Search for the cell housing the specified text and yield its (X, Y) center coordinate. 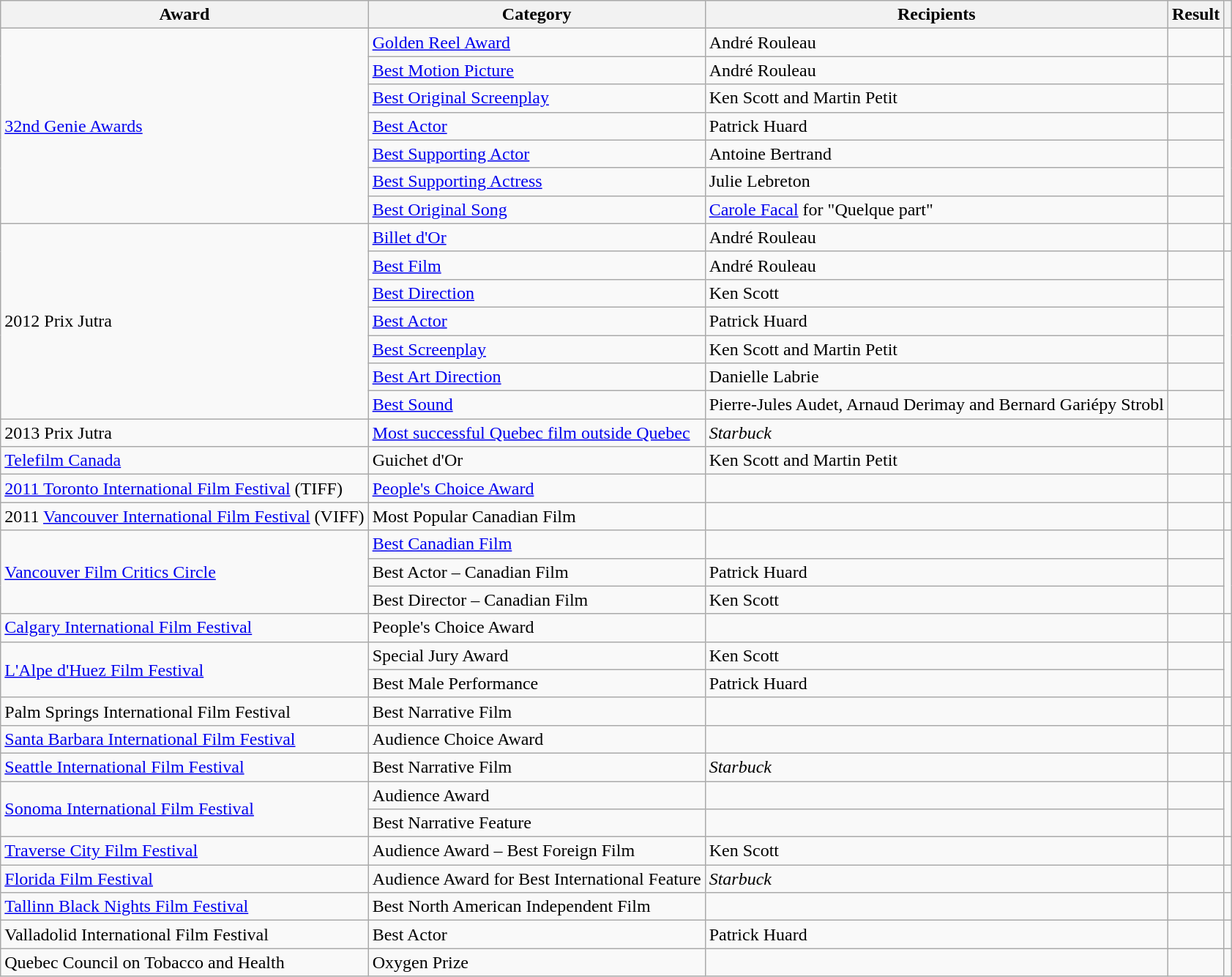
2011 Toronto International Film Festival (TIFF) (184, 488)
Best Original Screenplay (537, 98)
Best Art Direction (537, 377)
Award (184, 15)
Category (537, 15)
Guichet d'Or (537, 461)
Sonoma International Film Festival (184, 809)
Billet d'Or (537, 237)
2013 Prix Jutra (184, 433)
Best Sound (537, 405)
Telefilm Canada (184, 461)
Carole Facal for "Quelque part" (936, 209)
Danielle Labrie (936, 377)
Best Screenplay (537, 349)
Tallinn Black Nights Film Festival (184, 907)
Most Popular Canadian Film (537, 516)
L'Alpe d'Huez Film Festival (184, 669)
2012 Prix Jutra (184, 321)
Recipients (936, 15)
Vancouver Film Critics Circle (184, 572)
32nd Genie Awards (184, 126)
2011 Vancouver International Film Festival (VIFF) (184, 516)
Calgary International Film Festival (184, 628)
Santa Barbara International Film Festival (184, 739)
Best Male Performance (537, 683)
Best Canadian Film (537, 544)
Result (1195, 15)
Pierre-Jules Audet, Arnaud Derimay and Bernard Gariépy Strobl (936, 405)
Quebec Council on Tobacco and Health (184, 962)
Special Jury Award (537, 655)
Golden Reel Award (537, 42)
Best Actor – Canadian Film (537, 572)
Florida Film Festival (184, 879)
Best Motion Picture (537, 70)
Seattle International Film Festival (184, 767)
Julie Lebreton (936, 182)
Audience Choice Award (537, 739)
Best North American Independent Film (537, 907)
Most successful Quebec film outside Quebec (537, 433)
Best Director – Canadian Film (537, 600)
Best Narrative Feature (537, 823)
Best Film (537, 265)
Best Supporting Actor (537, 154)
Palm Springs International Film Festival (184, 711)
Valladolid International Film Festival (184, 935)
Audience Award (537, 795)
Audience Award for Best International Feature (537, 879)
Antoine Bertrand (936, 154)
Best Supporting Actress (537, 182)
Audience Award – Best Foreign Film (537, 851)
Oxygen Prize (537, 962)
Best Direction (537, 293)
Traverse City Film Festival (184, 851)
Best Original Song (537, 209)
